Locate the cell with the specified text and output its (X, Y) center coordinate. 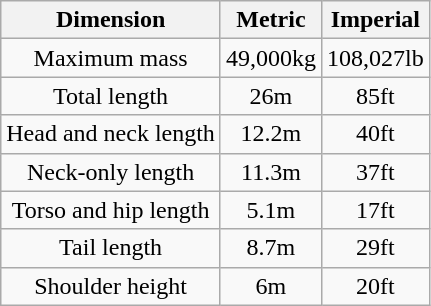
6m (270, 286)
8.7m (270, 248)
Total length (111, 96)
Tail length (111, 248)
Neck-only length (111, 172)
12.2m (270, 134)
17ft (375, 210)
37ft (375, 172)
49,000kg (270, 58)
Imperial (375, 20)
11.3m (270, 172)
Metric (270, 20)
29ft (375, 248)
40ft (375, 134)
85ft (375, 96)
26m (270, 96)
Maximum mass (111, 58)
20ft (375, 286)
5.1m (270, 210)
108,027lb (375, 58)
Shoulder height (111, 286)
Head and neck length (111, 134)
Torso and hip length (111, 210)
Dimension (111, 20)
